Determine the [X, Y] coordinate at the center of the cell enclosing the given text.  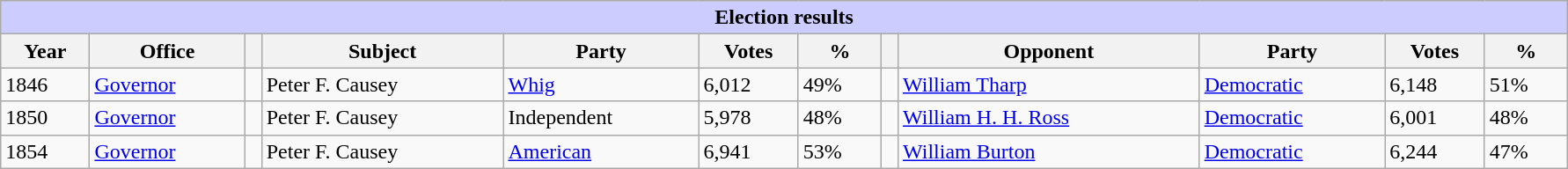
6,941 [748, 151]
47% [1526, 151]
Election results [785, 18]
Year [46, 51]
Opponent [1049, 51]
1846 [46, 84]
6,244 [1434, 151]
53% [839, 151]
William Tharp [1049, 84]
6,001 [1434, 118]
6,148 [1434, 84]
American [601, 151]
1850 [46, 118]
5,978 [748, 118]
51% [1526, 84]
William H. H. Ross [1049, 118]
Office [167, 51]
49% [839, 84]
Independent [601, 118]
Subject [382, 51]
6,012 [748, 84]
1854 [46, 151]
Whig [601, 84]
William Burton [1049, 151]
